Pinpoint the cell where the given text exists, returning its (x, y) midpoint coordinate. 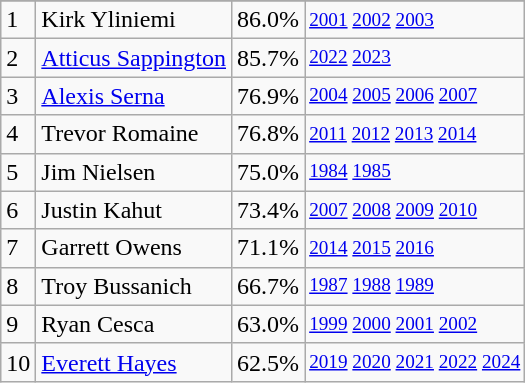
85.7% (268, 58)
2004 2005 2006 2007 (415, 96)
2022 2023 (415, 58)
6 (18, 210)
2011 2012 2013 2014 (415, 134)
2001 2002 2003 (415, 20)
86.0% (268, 20)
2019 2020 2021 2022 2024 (415, 362)
2014 2015 2016 (415, 248)
76.8% (268, 134)
10 (18, 362)
2007 2008 2009 2010 (415, 210)
5 (18, 172)
Alexis Serna (134, 96)
9 (18, 324)
Garrett Owens (134, 248)
71.1% (268, 248)
4 (18, 134)
1984 1985 (415, 172)
Everett Hayes (134, 362)
1999 2000 2001 2002 (415, 324)
Trevor Romaine (134, 134)
1987 1988 1989 (415, 286)
66.7% (268, 286)
76.9% (268, 96)
Justin Kahut (134, 210)
8 (18, 286)
Jim Nielsen (134, 172)
Kirk Yliniemi (134, 20)
2 (18, 58)
62.5% (268, 362)
75.0% (268, 172)
Troy Bussanich (134, 286)
3 (18, 96)
Ryan Cesca (134, 324)
1 (18, 20)
Atticus Sappington (134, 58)
73.4% (268, 210)
7 (18, 248)
63.0% (268, 324)
